Determine the (x, y) coordinate at the center of the cell enclosing the given text.  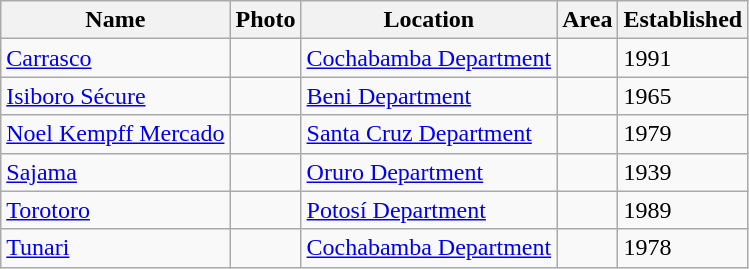
1939 (683, 172)
Carrasco (116, 58)
1979 (683, 134)
1978 (683, 248)
1989 (683, 210)
Potosí Department (429, 210)
Area (588, 20)
Oruro Department (429, 172)
Name (116, 20)
Tunari (116, 248)
Established (683, 20)
Beni Department (429, 96)
Location (429, 20)
Photo (266, 20)
Noel Kempff Mercado (116, 134)
1965 (683, 96)
Torotoro (116, 210)
Santa Cruz Department (429, 134)
Sajama (116, 172)
1991 (683, 58)
Isiboro Sécure (116, 96)
